Extract the [x, y] coordinate from the center of the cell holding the provided text.  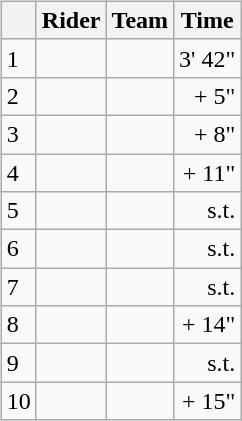
2 [18, 96]
1 [18, 58]
3' 42" [208, 58]
6 [18, 249]
+ 8" [208, 134]
Time [208, 20]
5 [18, 211]
8 [18, 325]
4 [18, 173]
3 [18, 134]
+ 15" [208, 401]
9 [18, 363]
+ 5" [208, 96]
+ 11" [208, 173]
Team [140, 20]
10 [18, 401]
+ 14" [208, 325]
Rider [71, 20]
7 [18, 287]
